Locate the cell with the specified text and output its [X, Y] center coordinate. 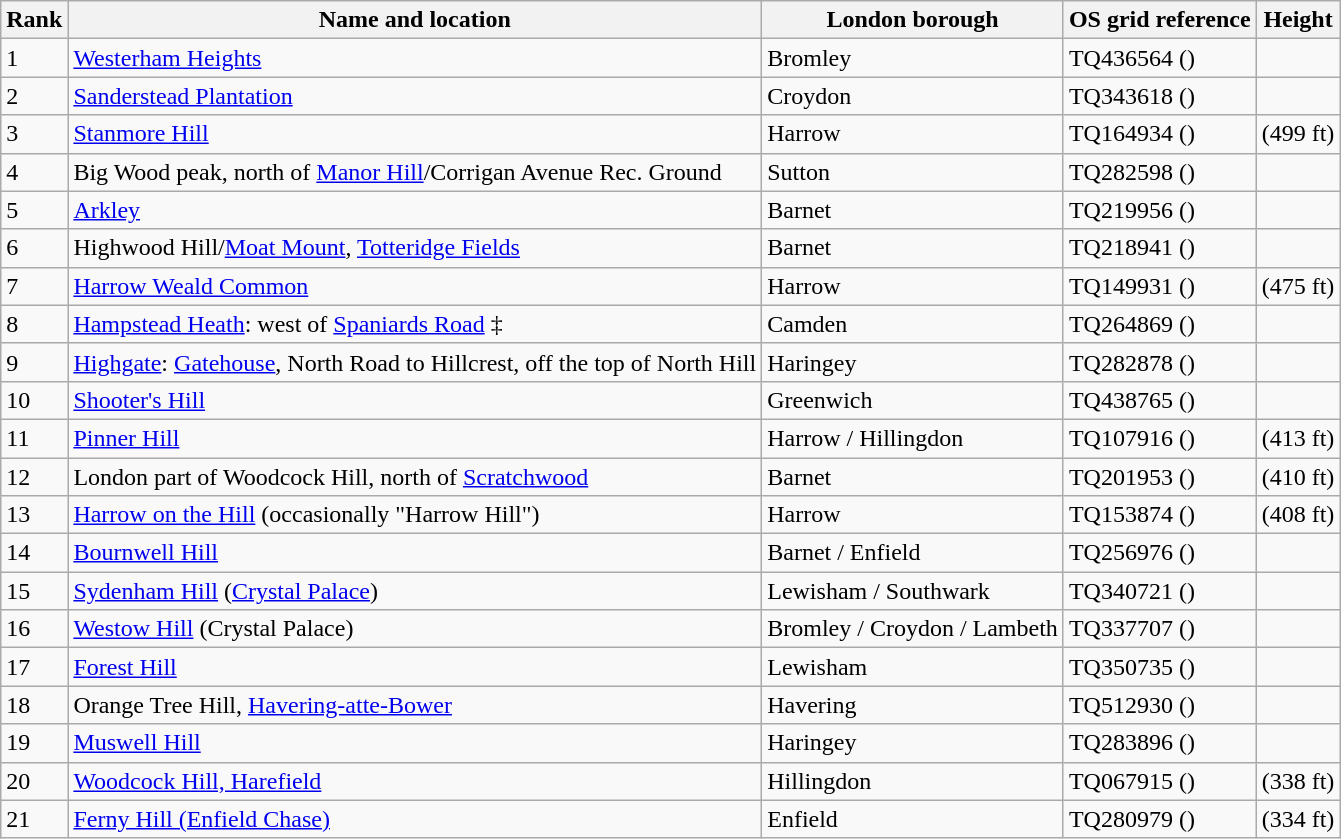
(338 ft) [1298, 781]
Havering [913, 705]
11 [34, 438]
Orange Tree Hill, Havering-atte-Bower [415, 705]
Highgate: Gatehouse, North Road to Hillcrest, off the top of North Hill [415, 362]
Hillingdon [913, 781]
Bromley [913, 58]
TQ283896 () [1160, 743]
13 [34, 515]
TQ107916 () [1160, 438]
Shooter's Hill [415, 400]
(334 ft) [1298, 819]
Forest Hill [415, 667]
10 [34, 400]
TQ337707 () [1160, 629]
Woodcock Hill, Harefield [415, 781]
TQ282878 () [1160, 362]
21 [34, 819]
Bournwell Hill [415, 553]
TQ282598 () [1160, 172]
OS grid reference [1160, 20]
20 [34, 781]
(475 ft) [1298, 286]
TQ343618 () [1160, 96]
6 [34, 248]
9 [34, 362]
Lewisham [913, 667]
Lewisham / Southwark [913, 591]
12 [34, 477]
(499 ft) [1298, 134]
Harrow Weald Common [415, 286]
3 [34, 134]
Greenwich [913, 400]
(410 ft) [1298, 477]
8 [34, 324]
16 [34, 629]
Big Wood peak, north of Manor Hill/Corrigan Avenue Rec. Ground [415, 172]
TQ149931 () [1160, 286]
TQ256976 () [1160, 553]
TQ512930 () [1160, 705]
Croydon [913, 96]
Ferny Hill (Enfield Chase) [415, 819]
Enfield [913, 819]
4 [34, 172]
TQ264869 () [1160, 324]
Sutton [913, 172]
London borough [913, 20]
Muswell Hill [415, 743]
Bromley / Croydon / Lambeth [913, 629]
TQ340721 () [1160, 591]
Westerham Heights [415, 58]
TQ436564 () [1160, 58]
5 [34, 210]
7 [34, 286]
Harrow / Hillingdon [913, 438]
(413 ft) [1298, 438]
(408 ft) [1298, 515]
Rank [34, 20]
Sanderstead Plantation [415, 96]
15 [34, 591]
TQ219956 () [1160, 210]
TQ350735 () [1160, 667]
TQ280979 () [1160, 819]
14 [34, 553]
Harrow on the Hill (occasionally "Harrow Hill") [415, 515]
Highwood Hill/Moat Mount, Totteridge Fields [415, 248]
Hampstead Heath: west of Spaniards Road ‡ [415, 324]
London part of Woodcock Hill, north of Scratchwood [415, 477]
TQ067915 () [1160, 781]
Stanmore Hill [415, 134]
19 [34, 743]
Westow Hill (Crystal Palace) [415, 629]
TQ218941 () [1160, 248]
TQ201953 () [1160, 477]
TQ438765 () [1160, 400]
Pinner Hill [415, 438]
2 [34, 96]
TQ153874 () [1160, 515]
Barnet / Enfield [913, 553]
Height [1298, 20]
17 [34, 667]
Camden [913, 324]
Sydenham Hill (Crystal Palace) [415, 591]
18 [34, 705]
TQ164934 () [1160, 134]
Arkley [415, 210]
Name and location [415, 20]
1 [34, 58]
